For the text-containing cell, return its midpoint in [X, Y] coordinate format. 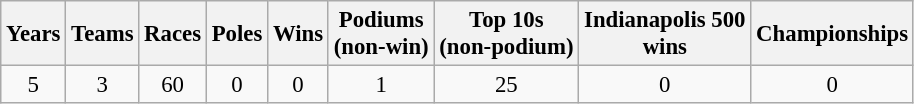
60 [173, 85]
1 [381, 85]
Indianapolis 500 wins [665, 34]
5 [34, 85]
Poles [236, 34]
Championships [832, 34]
Years [34, 34]
Races [173, 34]
Wins [298, 34]
3 [102, 85]
Podiums(non-win) [381, 34]
Top 10s(non-podium) [506, 34]
25 [506, 85]
Teams [102, 34]
